Output the (x, y) coordinate of the center of the cell containing the given text.  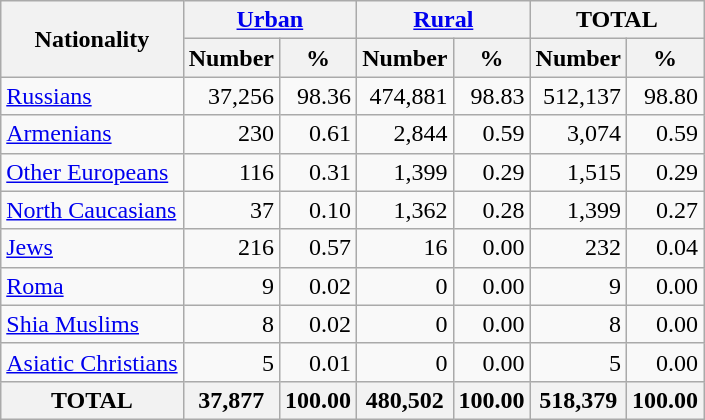
98.36 (318, 96)
37,877 (231, 400)
0.01 (318, 362)
Asiatic Christians (92, 362)
0.57 (318, 248)
3,074 (578, 134)
37,256 (231, 96)
230 (231, 134)
0.61 (318, 134)
Other Europeans (92, 172)
Roma (92, 286)
Urban (270, 20)
0.04 (664, 248)
Rural (444, 20)
Russians (92, 96)
0.28 (492, 210)
512,137 (578, 96)
16 (405, 248)
37 (231, 210)
98.83 (492, 96)
Jews (92, 248)
2,844 (405, 134)
0.31 (318, 172)
518,379 (578, 400)
1,362 (405, 210)
232 (578, 248)
474,881 (405, 96)
North Caucasians (92, 210)
Armenians (92, 134)
Shia Muslims (92, 324)
0.27 (664, 210)
1,515 (578, 172)
480,502 (405, 400)
216 (231, 248)
0.10 (318, 210)
116 (231, 172)
98.80 (664, 96)
Nationality (92, 39)
